Output the [x, y] coordinate of the center of the cell containing the given text.  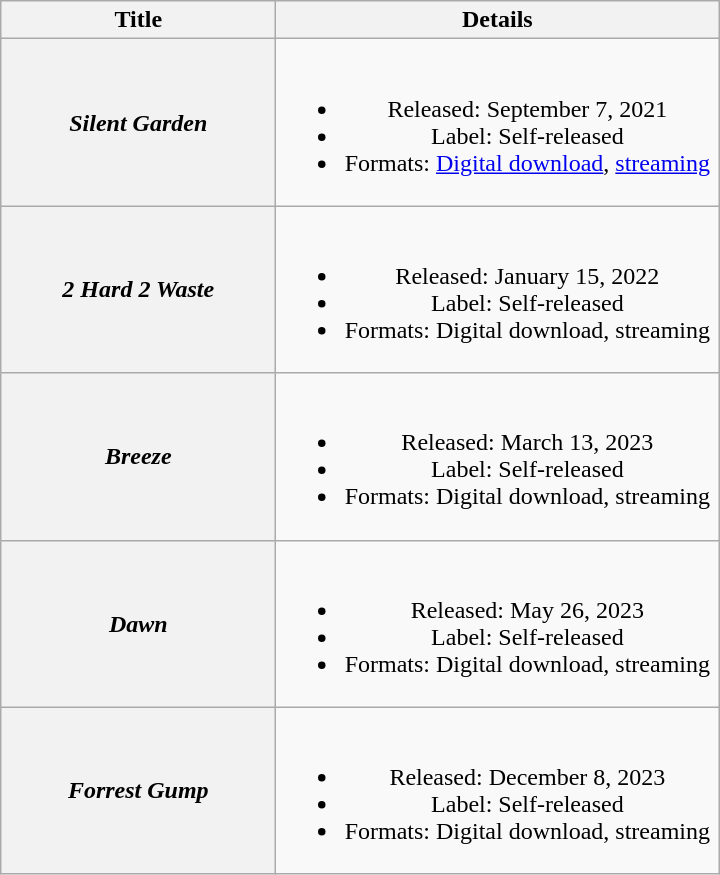
Released: March 13, 2023Label: Self-releasedFormats: Digital download, streaming [498, 456]
Released: December 8, 2023Label: Self-releasedFormats: Digital download, streaming [498, 790]
Released: January 15, 2022Label: Self-releasedFormats: Digital download, streaming [498, 290]
2 Hard 2 Waste [138, 290]
Silent Garden [138, 122]
Forrest Gump [138, 790]
Released: September 7, 2021Label: Self-releasedFormats: Digital download, streaming [498, 122]
Dawn [138, 624]
Breeze [138, 456]
Title [138, 20]
Details [498, 20]
Released: May 26, 2023Label: Self-releasedFormats: Digital download, streaming [498, 624]
